From the cell containing the given text, extract its center point as (x, y) coordinate. 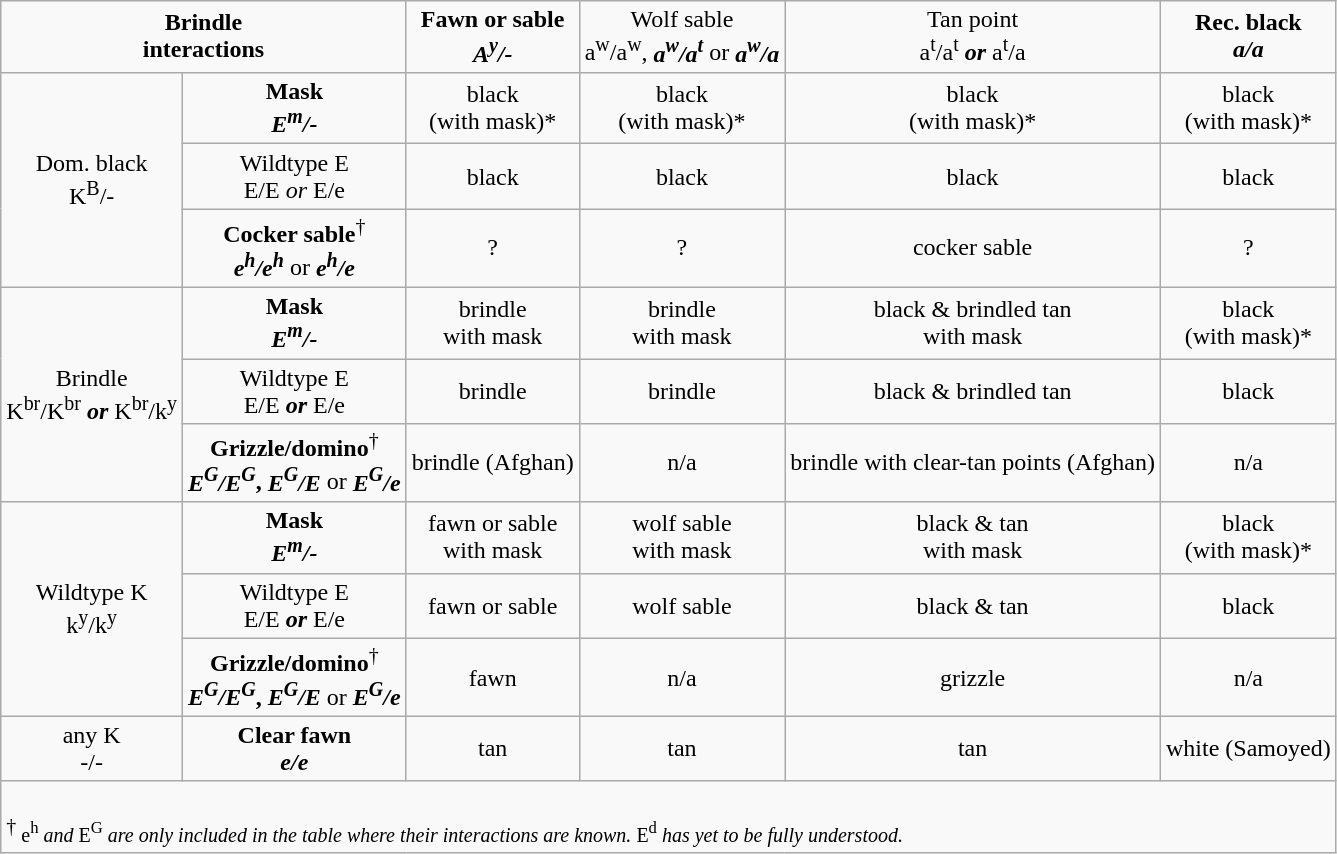
Fawn or sableAy/- (492, 37)
Dom. blackKB/- (92, 180)
BrindleKbr/Kbr or Kbr/ky (92, 394)
Wildtype Kky/ky (92, 610)
black & brindled tan (973, 392)
cocker sable (973, 248)
Wolf sableaw/aw, aw/at or aw/a (682, 37)
Tan pointat/at or at/a (973, 37)
black & tan (973, 606)
Cocker sable†eh/eh or eh/e (295, 248)
fawn or sablewith mask (492, 538)
grizzle (973, 677)
fawn (492, 677)
brindle (Afghan) (492, 463)
black & tanwith mask (973, 538)
Clear fawne/e (295, 748)
white (Samoyed) (1249, 748)
fawn or sable (492, 606)
black & brindled tanwith mask (973, 323)
wolf sablewith mask (682, 538)
Brindleinteractions (204, 37)
Rec. blacka/a (1249, 37)
brindle with clear-tan points (Afghan) (973, 463)
wolf sable (682, 606)
† eh and EG are only included in the table where their interactions are known. Ed has yet to be fully understood. (668, 817)
any K-/- (92, 748)
